Provide the [X, Y] coordinate of the cell's center where the given text is located.  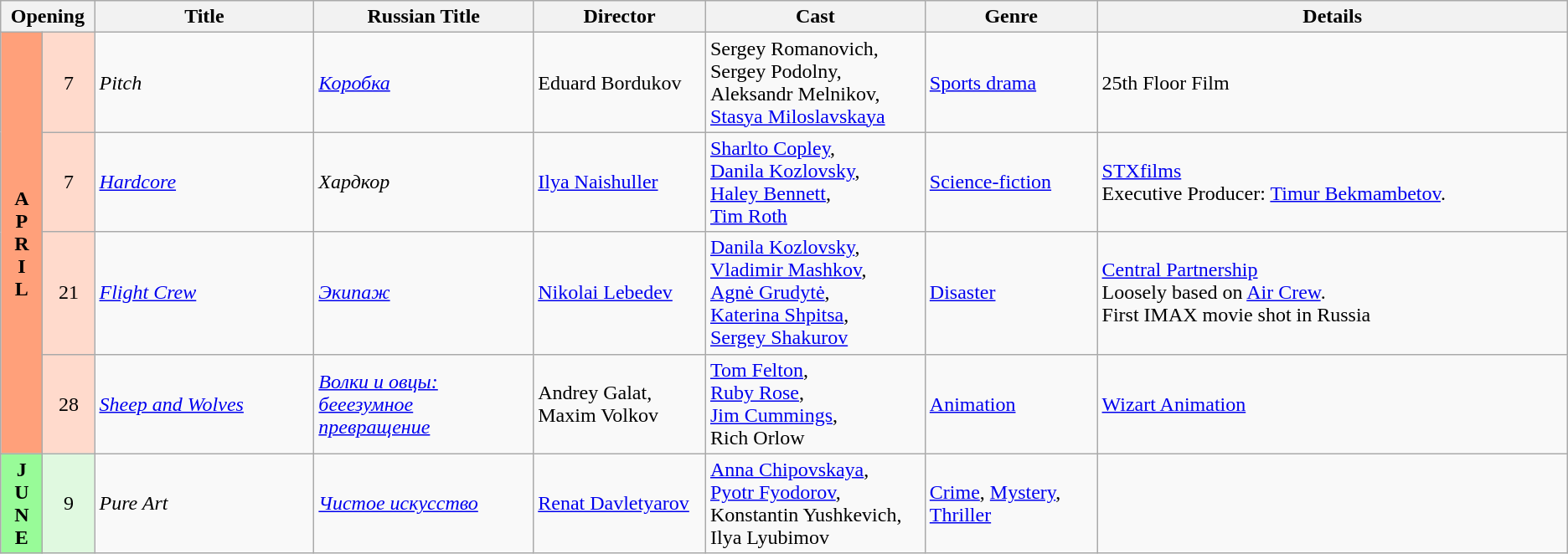
Details [1332, 17]
Коробка [424, 82]
28 [69, 403]
Хардкор [424, 182]
Pure Art [204, 504]
Чистое искусство [424, 504]
9 [69, 504]
Pitch [204, 82]
Science-fiction [1011, 182]
Nikolai Lebedev [620, 293]
Wizart Animation [1332, 403]
Экипаж [424, 293]
Crime, Mystery, Thriller [1011, 504]
Tom Felton, Ruby Rose, Jim Cummings, Rich Orlow [815, 403]
25th Floor Film [1332, 82]
Genre [1011, 17]
Disaster [1011, 293]
Russian Title [424, 17]
Ilya Naishuller [620, 182]
21 [69, 293]
STXfilms Executive Producer: Timur Bekmambetov. [1332, 182]
Andrey Galat, Maxim Volkov [620, 403]
Sergey Romanovich, Sergey Podolny, Aleksandr Melnikov, Stasya Miloslavskaya [815, 82]
Title [204, 17]
Director [620, 17]
Sharlto Copley, Danila Kozlovsky, Haley Bennett, Tim Roth [815, 182]
Flight Crew [204, 293]
Central Partnership Loosely based on Air Crew. First IMAX movie shot in Russia [1332, 293]
JUNE [22, 504]
Eduard Bordukov [620, 82]
Danila Kozlovsky, Vladimir Mashkov, Agnė Grudytė, Katerina Shpitsa, Sergey Shakurov [815, 293]
APRIL [22, 243]
Opening [48, 17]
Hardcore [204, 182]
Sports drama [1011, 82]
Cast [815, 17]
Волки и овцы: бееезумное превращение [424, 403]
Renat Davletyarov [620, 504]
Animation [1011, 403]
Sheep and Wolves [204, 403]
Anna Chipovskaya, Pyotr Fyodorov, Konstantin Yushkevich, Ilya Lyubimov [815, 504]
